Find where the given text appears and provide that cell's center as (X, Y) coordinate. 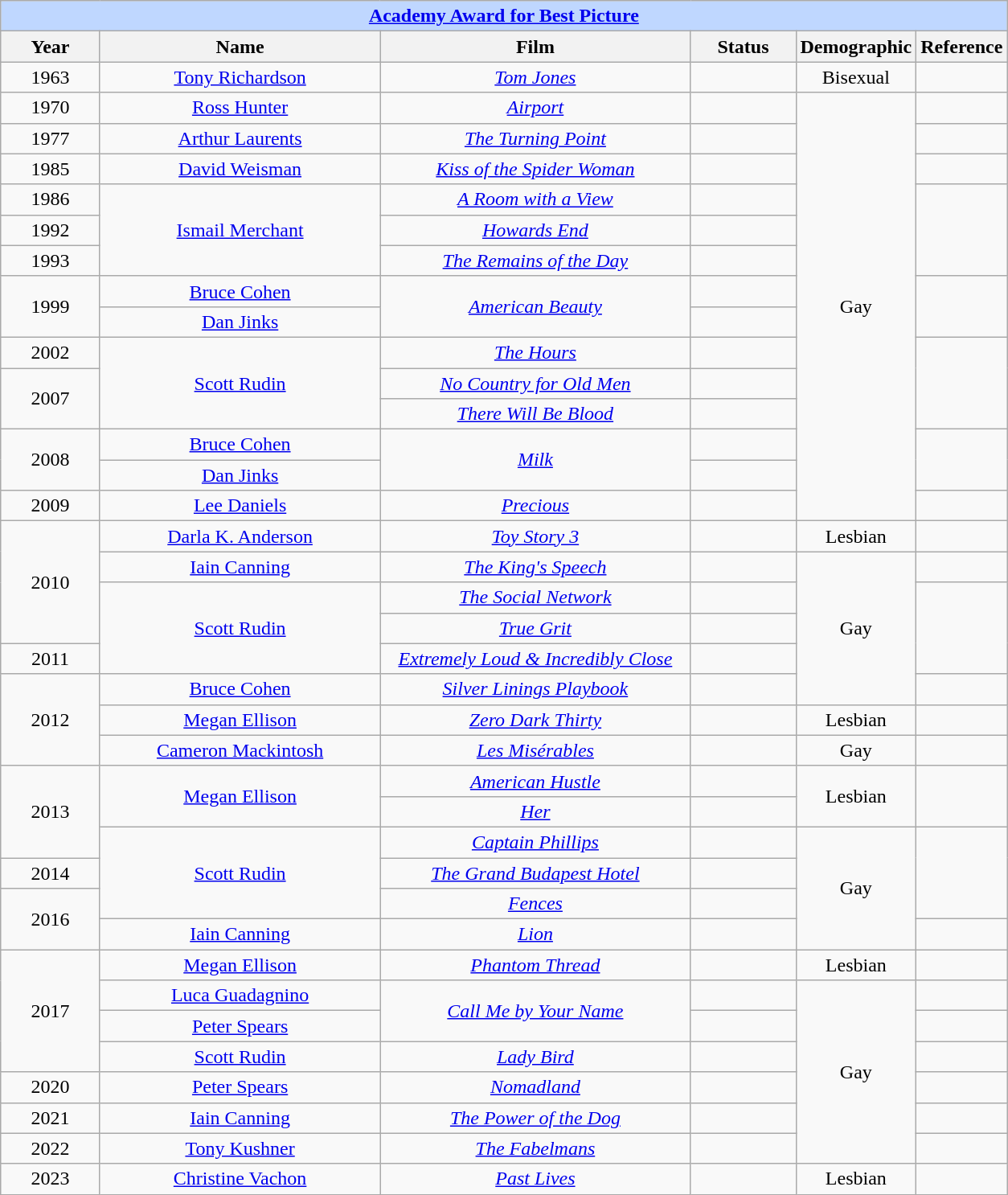
Past Lives (535, 1179)
Toy Story 3 (535, 536)
2009 (51, 506)
Tony Kushner (240, 1148)
1985 (51, 169)
2011 (51, 659)
Luca Guadagnino (240, 996)
Phantom Thread (535, 965)
2010 (51, 582)
Nomadland (535, 1087)
Bisexual (856, 77)
Fences (535, 904)
Academy Award for Best Picture (504, 16)
The Turning Point (535, 138)
The Remains of the Day (535, 261)
1992 (51, 230)
The Hours (535, 352)
2013 (51, 811)
1977 (51, 138)
American Beauty (535, 306)
Status (743, 47)
Silver Linings Playbook (535, 689)
The Grand Budapest Hotel (535, 873)
Lady Bird (535, 1057)
The King's Speech (535, 567)
1993 (51, 261)
American Hustle (535, 781)
2016 (51, 919)
Tom Jones (535, 77)
The Fabelmans (535, 1148)
1986 (51, 199)
Precious (535, 506)
Tony Richardson (240, 77)
2014 (51, 873)
Arthur Laurents (240, 138)
Name (240, 47)
2023 (51, 1179)
Darla K. Anderson (240, 536)
Ross Hunter (240, 108)
2022 (51, 1148)
There Will Be Blood (535, 414)
2002 (51, 352)
Extremely Loud & Incredibly Close (535, 659)
Howards End (535, 230)
2020 (51, 1087)
1970 (51, 108)
True Grit (535, 628)
Ismail Merchant (240, 230)
Lee Daniels (240, 506)
Reference (961, 47)
Call Me by Your Name (535, 1011)
2021 (51, 1118)
Captain Phillips (535, 842)
2008 (51, 460)
Cameron Mackintosh (240, 750)
Christine Vachon (240, 1179)
Milk (535, 460)
Lion (535, 934)
1963 (51, 77)
2007 (51, 399)
No Country for Old Men (535, 384)
Film (535, 47)
The Power of the Dog (535, 1118)
Her (535, 811)
Les Misérables (535, 750)
2012 (51, 720)
Year (51, 47)
1999 (51, 306)
Kiss of the Spider Woman (535, 169)
Zero Dark Thirty (535, 720)
David Weisman (240, 169)
Airport (535, 108)
2017 (51, 1011)
Demographic (856, 47)
The Social Network (535, 597)
A Room with a View (535, 199)
